Capture the cell that displays the provided text and extract its (x, y) central coordinate. 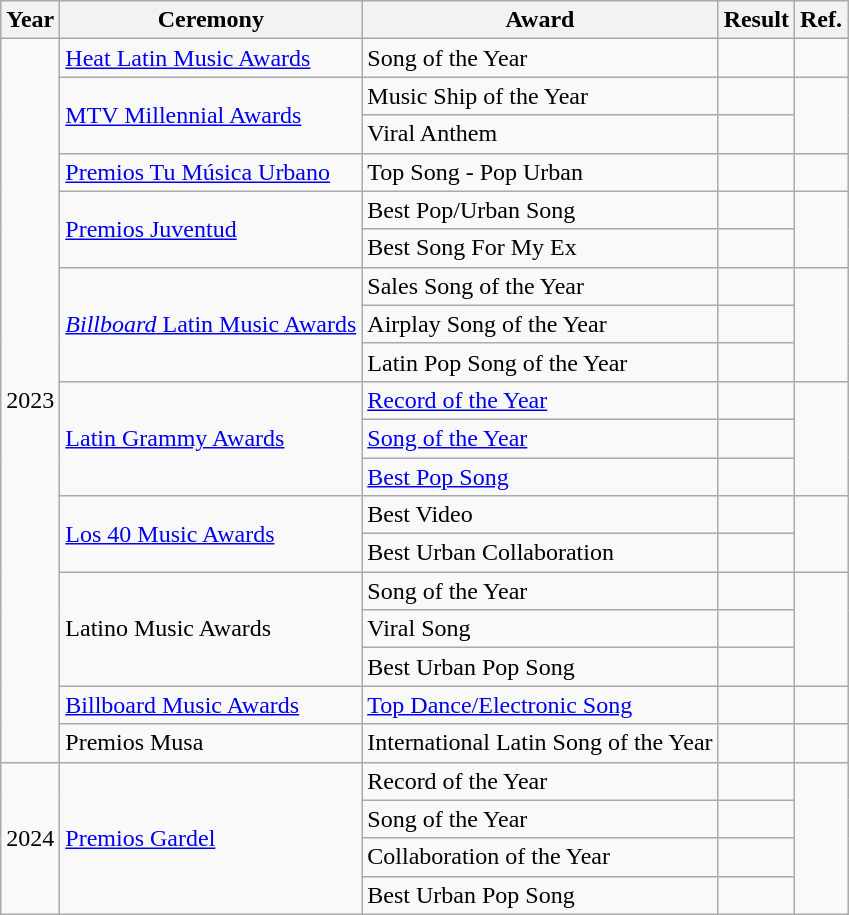
Latino Music Awards (211, 629)
Result (756, 20)
Collaboration of the Year (540, 857)
Airplay Song of the Year (540, 324)
Premios Juventud (211, 229)
Viral Anthem (540, 134)
Premios Musa (211, 743)
Best Urban Collaboration (540, 553)
2024 (30, 838)
Heat Latin Music Awards (211, 58)
MTV Millennial Awards (211, 115)
Viral Song (540, 629)
Ref. (822, 20)
International Latin Song of the Year (540, 743)
Latin Grammy Awards (211, 438)
Best Video (540, 515)
Music Ship of the Year (540, 96)
Premios Tu Música Urbano (211, 172)
Latin Pop Song of the Year (540, 362)
2023 (30, 400)
Top Song - Pop Urban (540, 172)
Top Dance/Electronic Song (540, 705)
Best Pop Song (540, 477)
Sales Song of the Year (540, 286)
Billboard Latin Music Awards (211, 324)
Los 40 Music Awards (211, 534)
Year (30, 20)
Premios Gardel (211, 838)
Best Pop/Urban Song (540, 210)
Ceremony (211, 20)
Award (540, 20)
Best Song For My Ex (540, 248)
Billboard Music Awards (211, 705)
